Search for the cell housing the specified text and yield its [X, Y] center coordinate. 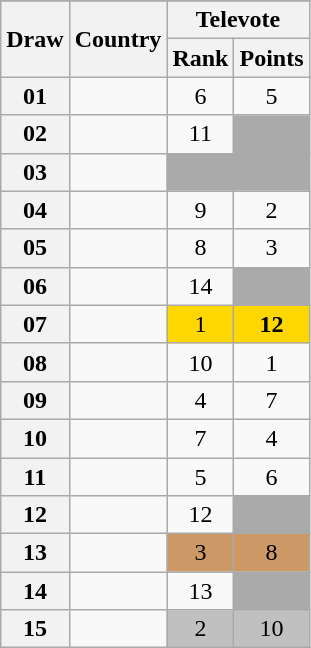
05 [35, 248]
Points [272, 58]
04 [35, 210]
Rank [200, 58]
Televote [238, 20]
08 [35, 362]
03 [35, 172]
07 [35, 324]
Draw [35, 39]
06 [35, 286]
01 [35, 96]
15 [35, 629]
09 [35, 400]
Country [118, 39]
9 [200, 210]
02 [35, 134]
